Locate the cell with the specified text and output its [x, y] center coordinate. 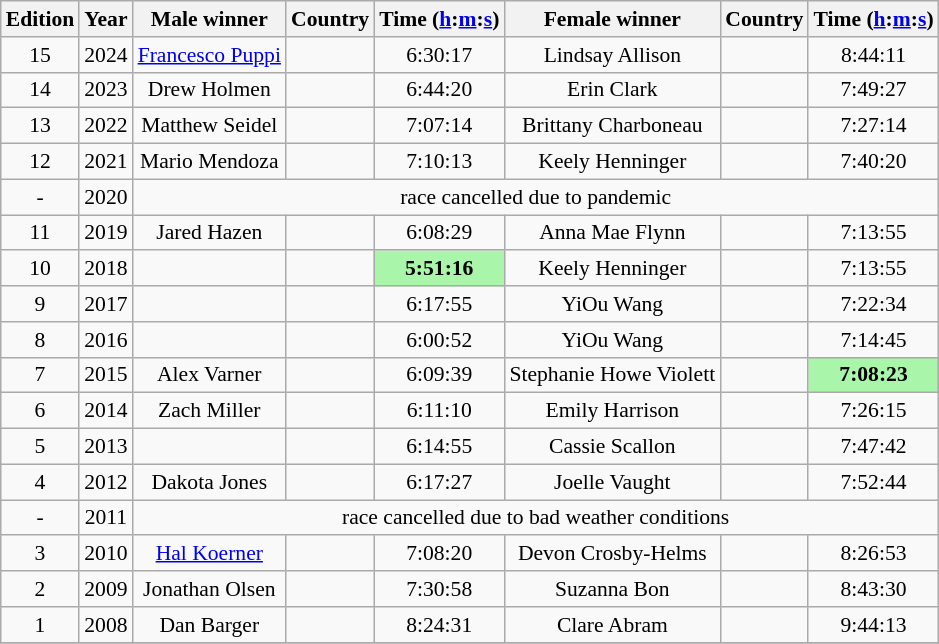
5:51:16 [439, 269]
8 [40, 340]
Brittany Charboneau [612, 126]
6:00:52 [439, 340]
Anna Mae Flynn [612, 233]
2008 [106, 625]
6:17:55 [439, 304]
7 [40, 375]
Female winner [612, 19]
2019 [106, 233]
Edition [40, 19]
14 [40, 90]
Stephanie Howe Violett [612, 375]
2020 [106, 197]
2017 [106, 304]
Dakota Jones [210, 482]
11 [40, 233]
7:08:20 [439, 554]
Drew Holmen [210, 90]
Jared Hazen [210, 233]
6 [40, 411]
7:14:45 [873, 340]
7:27:14 [873, 126]
2009 [106, 589]
6:14:55 [439, 447]
2012 [106, 482]
7:10:13 [439, 162]
8:44:11 [873, 55]
7:49:27 [873, 90]
6:44:20 [439, 90]
7:26:15 [873, 411]
2022 [106, 126]
2018 [106, 269]
Hal Koerner [210, 554]
9:44:13 [873, 625]
Francesco Puppi [210, 55]
2014 [106, 411]
Mario Mendoza [210, 162]
Emily Harrison [612, 411]
Dan Barger [210, 625]
7:47:42 [873, 447]
7:22:34 [873, 304]
Suzanna Bon [612, 589]
8:26:53 [873, 554]
Lindsay Allison [612, 55]
4 [40, 482]
8:24:31 [439, 625]
6:09:39 [439, 375]
7:07:14 [439, 126]
12 [40, 162]
6:08:29 [439, 233]
Matthew Seidel [210, 126]
2015 [106, 375]
2016 [106, 340]
2013 [106, 447]
2023 [106, 90]
8:43:30 [873, 589]
13 [40, 126]
7:08:23 [873, 375]
2011 [106, 518]
Clare Abram [612, 625]
Jonathan Olsen [210, 589]
10 [40, 269]
9 [40, 304]
7:40:20 [873, 162]
5 [40, 447]
3 [40, 554]
7:30:58 [439, 589]
6:30:17 [439, 55]
Year [106, 19]
15 [40, 55]
1 [40, 625]
6:17:27 [439, 482]
Cassie Scallon [612, 447]
2010 [106, 554]
Alex Varner [210, 375]
Zach Miller [210, 411]
Devon Crosby-Helms [612, 554]
race cancelled due to bad weather conditions [536, 518]
Erin Clark [612, 90]
6:11:10 [439, 411]
Joelle Vaught [612, 482]
race cancelled due to pandemic [536, 197]
Male winner [210, 19]
2 [40, 589]
7:52:44 [873, 482]
2024 [106, 55]
2021 [106, 162]
